Locate the cell with the specified text and output its [X, Y] center coordinate. 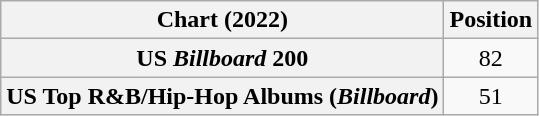
Position [491, 20]
Chart (2022) [222, 20]
82 [491, 58]
US Top R&B/Hip-Hop Albums (Billboard) [222, 96]
US Billboard 200 [222, 58]
51 [491, 96]
